Find where the given text appears and provide that cell's center as (x, y) coordinate. 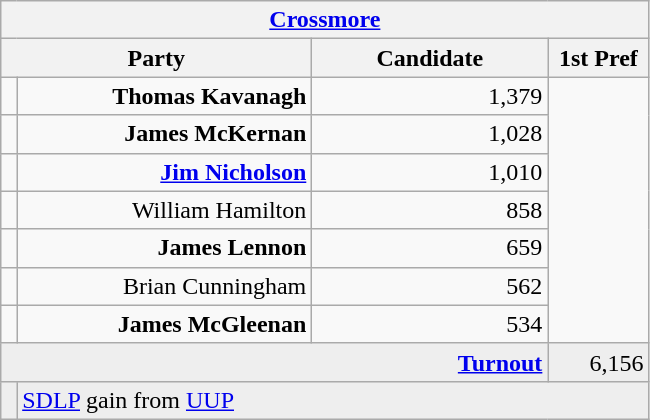
562 (430, 286)
659 (430, 248)
SDLP gain from UUP (333, 400)
James Lennon (164, 248)
1,379 (430, 96)
858 (430, 210)
Turnout (274, 362)
Jim Nicholson (164, 172)
Brian Cunningham (164, 286)
Candidate (430, 58)
1,010 (430, 172)
Crossmore (325, 20)
Thomas Kavanagh (164, 96)
1st Pref (598, 58)
1,028 (430, 134)
Party (156, 58)
6,156 (598, 362)
James McGleenan (164, 324)
534 (430, 324)
James McKernan (164, 134)
William Hamilton (164, 210)
